Locate the cell with the specified text and output its [x, y] center coordinate. 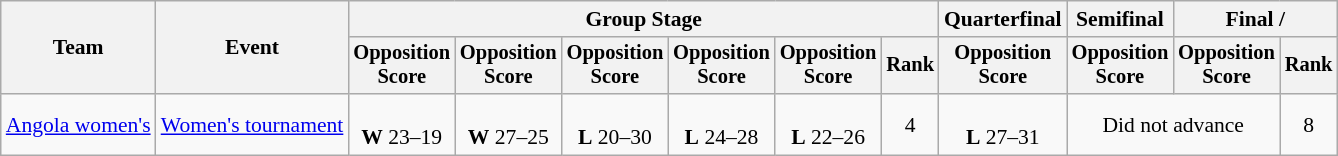
Angola women's [78, 124]
8 [1309, 124]
Event [252, 48]
Women's tournament [252, 124]
L 20–30 [616, 124]
Group Stage [644, 19]
Team [78, 48]
Quarterfinal [1003, 19]
Did not advance [1174, 124]
L 27–31 [1003, 124]
Final / [1255, 19]
4 [910, 124]
L 24–28 [722, 124]
Semifinal [1120, 19]
W 23–19 [402, 124]
L 22–26 [828, 124]
W 27–25 [508, 124]
